Capture the cell that displays the provided text and extract its (X, Y) central coordinate. 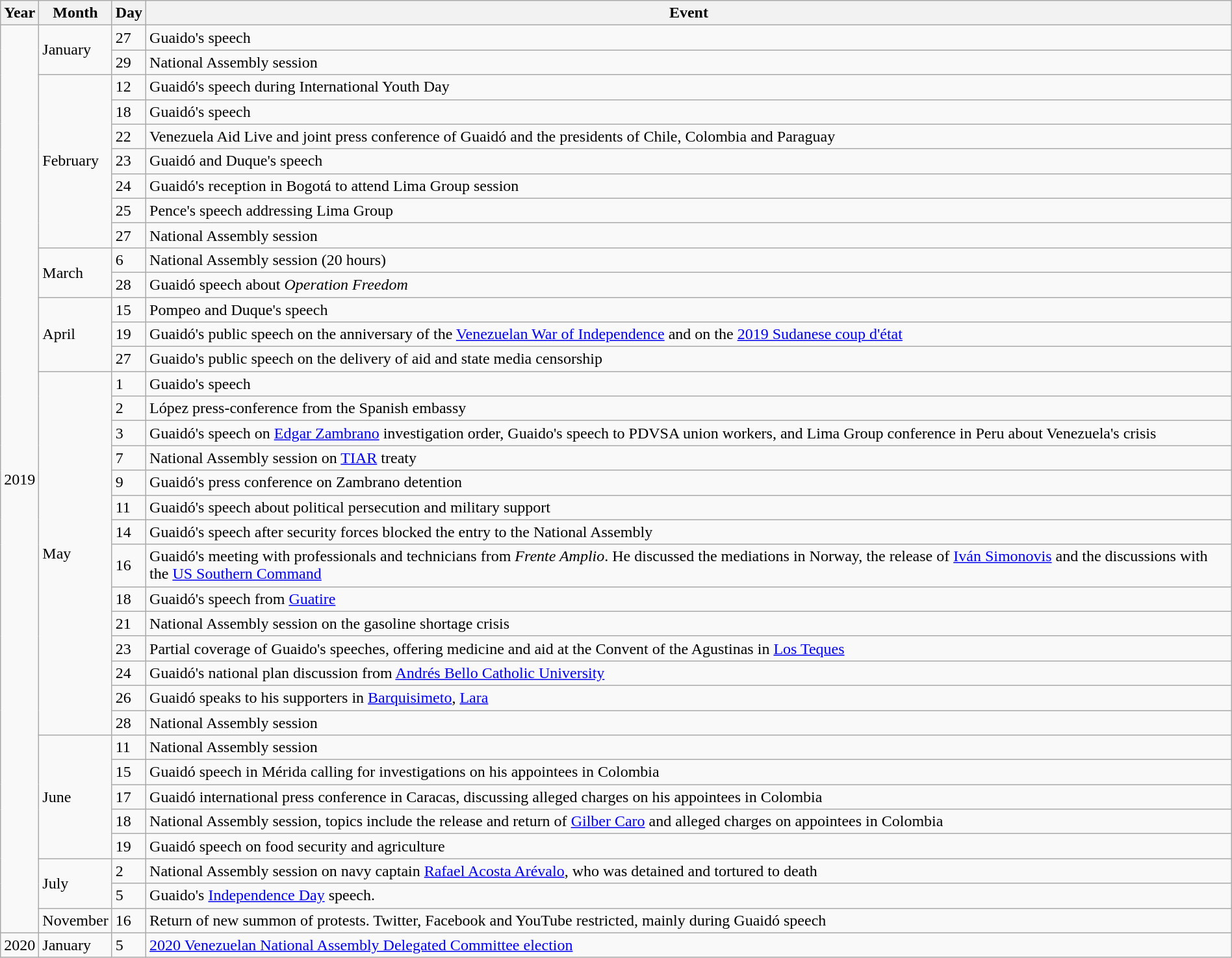
Day (129, 13)
February (75, 161)
Year (19, 13)
Guaidó's speech about political persecution and military support (689, 507)
López press-conference from the Spanish embassy (689, 409)
Month (75, 13)
7 (129, 458)
25 (129, 210)
12 (129, 87)
June (75, 797)
July (75, 883)
National Assembly session (20 hours) (689, 260)
National Assembly session on TIAR treaty (689, 458)
November (75, 920)
National Assembly session on the gasoline shortage crisis (689, 624)
9 (129, 483)
Guaido's Independence Day speech. (689, 896)
May (75, 553)
Guaidó's speech (689, 112)
29 (129, 62)
2020 Venezuelan National Assembly Delegated Committee election (689, 945)
Guaidó's public speech on the anniversary of the Venezuelan War of Independence and on the 2019 Sudanese coup d'état (689, 334)
22 (129, 136)
Guaidó's speech from Guatire (689, 599)
Partial coverage of Guaido's speeches, offering medicine and aid at the Convent of the Agustinas in Los Teques (689, 648)
Guaidó and Duque's speech (689, 161)
Guaidó's speech after security forces blocked the entry to the National Assembly (689, 532)
Guaidó's reception in Bogotá to attend Lima Group session (689, 186)
Guaido's public speech on the delivery of aid and state media censorship (689, 359)
26 (129, 698)
Guaidó speech on food security and agriculture (689, 846)
17 (129, 797)
Guaidó speaks to his supporters in Barquisimeto, Lara (689, 698)
21 (129, 624)
National Assembly session, topics include the release and return of Gilber Caro and alleged charges on appointees in Colombia (689, 822)
Guaidó's speech during International Youth Day (689, 87)
1 (129, 384)
Event (689, 13)
Guaidó speech about Operation Freedom (689, 284)
Guaidó's press conference on Zambrano detention (689, 483)
April (75, 334)
14 (129, 532)
3 (129, 433)
2020 (19, 945)
Pence's speech addressing Lima Group (689, 210)
Venezuela Aid Live and joint press conference of Guaidó and the presidents of Chile, Colombia and Paraguay (689, 136)
6 (129, 260)
National Assembly session on navy captain Rafael Acosta Arévalo, who was detained and tortured to death (689, 871)
Guaidó's national plan discussion from Andrés Bello Catholic University (689, 673)
Guaidó speech in Mérida calling for investigations on his appointees in Colombia (689, 772)
Return of new summon of protests. Twitter, Facebook and YouTube restricted, mainly during Guaidó speech (689, 920)
March (75, 272)
Guaidó international press conference in Caracas, discussing alleged charges on his appointees in Colombia (689, 797)
Pompeo and Duque's speech (689, 310)
2019 (19, 479)
